Locate the cell with the specified text and output its (x, y) center coordinate. 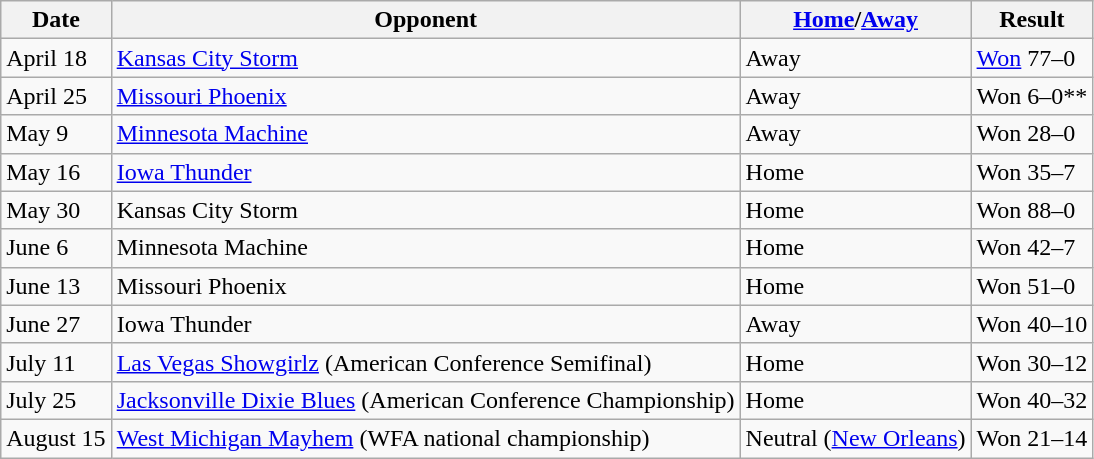
August 15 (56, 438)
July 25 (56, 400)
Jacksonville Dixie Blues (American Conference Championship) (426, 400)
April 25 (56, 96)
May 9 (56, 134)
Won 40–32 (1032, 400)
Won 40–10 (1032, 324)
Result (1032, 20)
April 18 (56, 58)
Won 42–7 (1032, 248)
Won 88–0 (1032, 210)
Won 28–0 (1032, 134)
June 6 (56, 248)
June 13 (56, 286)
Las Vegas Showgirlz (American Conference Semifinal) (426, 362)
Won 30–12 (1032, 362)
Won 6–0** (1032, 96)
Date (56, 20)
Home/Away (856, 20)
Won 35–7 (1032, 172)
Won 51–0 (1032, 286)
June 27 (56, 324)
July 11 (56, 362)
Won 21–14 (1032, 438)
May 16 (56, 172)
Won 77–0 (1032, 58)
May 30 (56, 210)
Neutral (New Orleans) (856, 438)
West Michigan Mayhem (WFA national championship) (426, 438)
Opponent (426, 20)
